Pinpoint the cell where the given text exists, returning its (X, Y) midpoint coordinate. 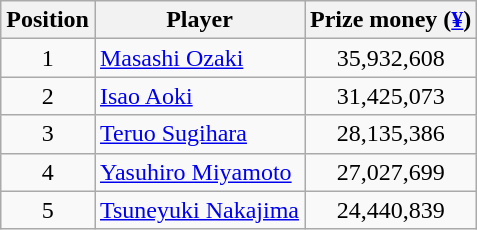
Tsuneyuki Nakajima (199, 210)
35,932,608 (390, 58)
Isao Aoki (199, 96)
Yasuhiro Miyamoto (199, 172)
31,425,073 (390, 96)
5 (48, 210)
Prize money (¥) (390, 20)
Player (199, 20)
Teruo Sugihara (199, 134)
24,440,839 (390, 210)
2 (48, 96)
27,027,699 (390, 172)
4 (48, 172)
3 (48, 134)
28,135,386 (390, 134)
Masashi Ozaki (199, 58)
Position (48, 20)
1 (48, 58)
